Return the [x, y] coordinate for the center point of the cell that contains the specified text.  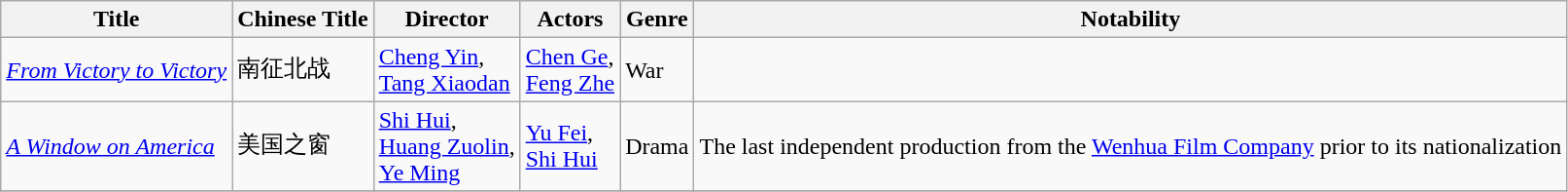
Chinese Title [303, 19]
From Victory to Victory [117, 70]
Genre [657, 19]
Actors [570, 19]
Director [447, 19]
The last independent production from the Wenhua Film Company prior to its nationalization [1131, 146]
美国之窗 [303, 146]
A Window on America [117, 146]
Shi Hui,Huang Zuolin,Ye Ming [447, 146]
南征北战 [303, 70]
Cheng Yin,Tang Xiaodan [447, 70]
Notability [1131, 19]
Chen Ge,Feng Zhe [570, 70]
War [657, 70]
Yu Fei,Shi Hui [570, 146]
Title [117, 19]
Drama [657, 146]
